Scan for the cell matching the given text and deliver its [X, Y] coordinate at center. 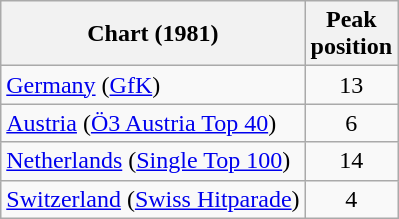
Chart (1981) [153, 34]
Switzerland (Swiss Hitparade) [153, 199]
Germany (GfK) [153, 85]
Austria (Ö3 Austria Top 40) [153, 123]
4 [351, 199]
Peakposition [351, 34]
Netherlands (Single Top 100) [153, 161]
6 [351, 123]
13 [351, 85]
14 [351, 161]
